Determine the (x, y) coordinate at the center of the cell enclosing the given text.  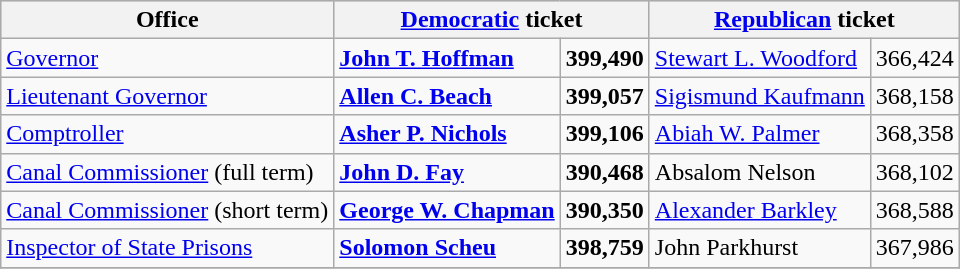
Governor (168, 58)
John T. Hoffman (447, 58)
Sigismund Kaufmann (760, 96)
368,158 (914, 96)
Canal Commissioner (full term) (168, 172)
368,102 (914, 172)
Abiah W. Palmer (760, 134)
Inspector of State Prisons (168, 248)
John Parkhurst (760, 248)
Comptroller (168, 134)
390,468 (604, 172)
399,106 (604, 134)
Democratic ticket (492, 20)
Solomon Scheu (447, 248)
368,358 (914, 134)
Stewart L. Woodford (760, 58)
390,350 (604, 210)
Republican ticket (804, 20)
Office (168, 20)
Asher P. Nichols (447, 134)
Lieutenant Governor (168, 96)
399,057 (604, 96)
368,588 (914, 210)
George W. Chapman (447, 210)
366,424 (914, 58)
John D. Fay (447, 172)
Allen C. Beach (447, 96)
398,759 (604, 248)
Alexander Barkley (760, 210)
Absalom Nelson (760, 172)
Canal Commissioner (short term) (168, 210)
399,490 (604, 58)
367,986 (914, 248)
